Output the (X, Y) coordinate of the center of the cell containing the given text.  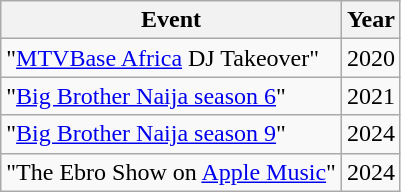
2021 (370, 96)
"Big Brother Naija season 6" (172, 96)
"MTVBase Africa DJ Takeover" (172, 58)
2020 (370, 58)
"The Ebro Show on Apple Music" (172, 172)
Event (172, 20)
"Big Brother Naija season 9" (172, 134)
Year (370, 20)
